Determine the (x, y) coordinate at the center of the cell enclosing the given text.  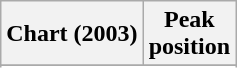
Chart (2003) (72, 34)
Peakposition (189, 34)
